Provide the (x, y) coordinate of the cell's center where the given text is located.  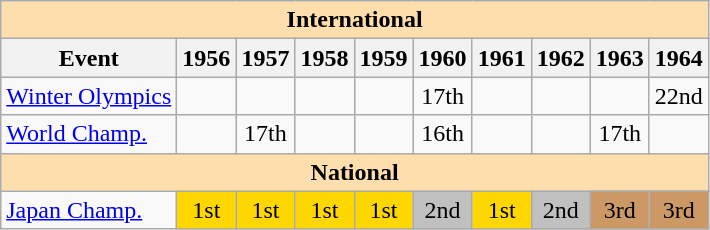
1957 (266, 58)
Japan Champ. (89, 210)
1959 (384, 58)
1958 (324, 58)
1962 (560, 58)
World Champ. (89, 134)
Winter Olympics (89, 96)
1960 (442, 58)
16th (442, 134)
Event (89, 58)
International (355, 20)
National (355, 172)
1963 (620, 58)
1964 (678, 58)
1956 (206, 58)
1961 (502, 58)
22nd (678, 96)
